Provide the (X, Y) coordinate of the cell's center where the given text is located.  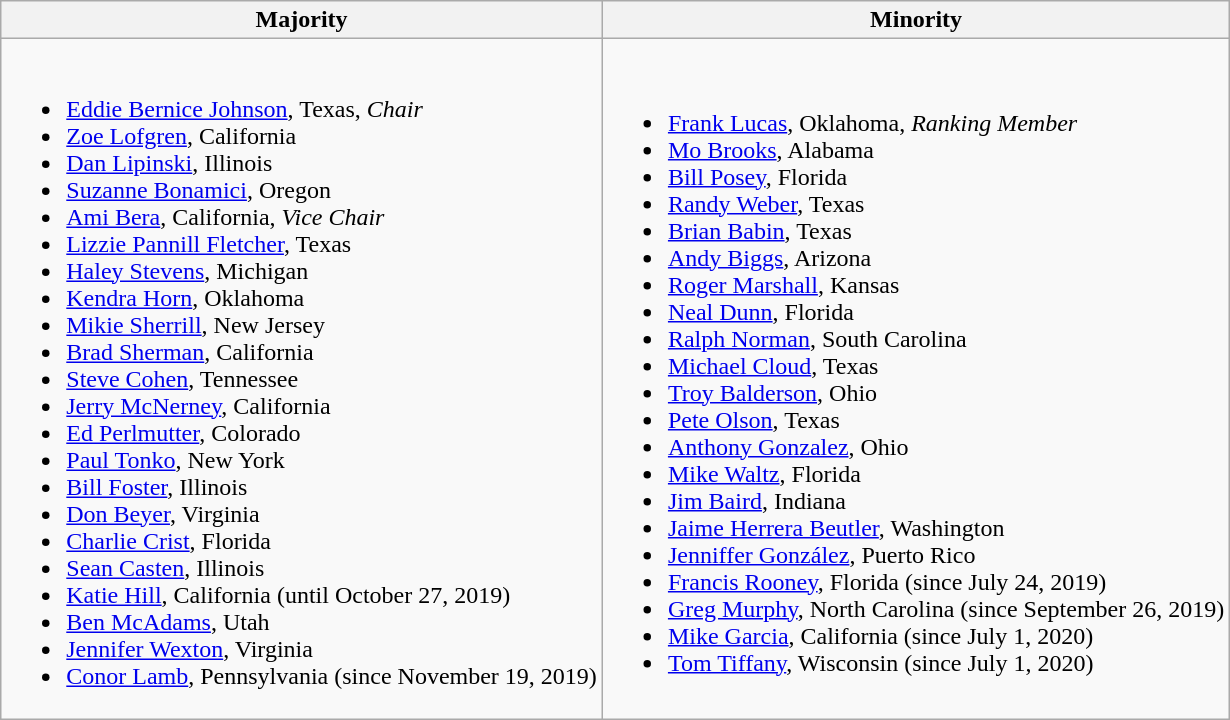
Majority (302, 20)
Minority (916, 20)
